Provide the (X, Y) coordinate of the cell's center where the given text is located.  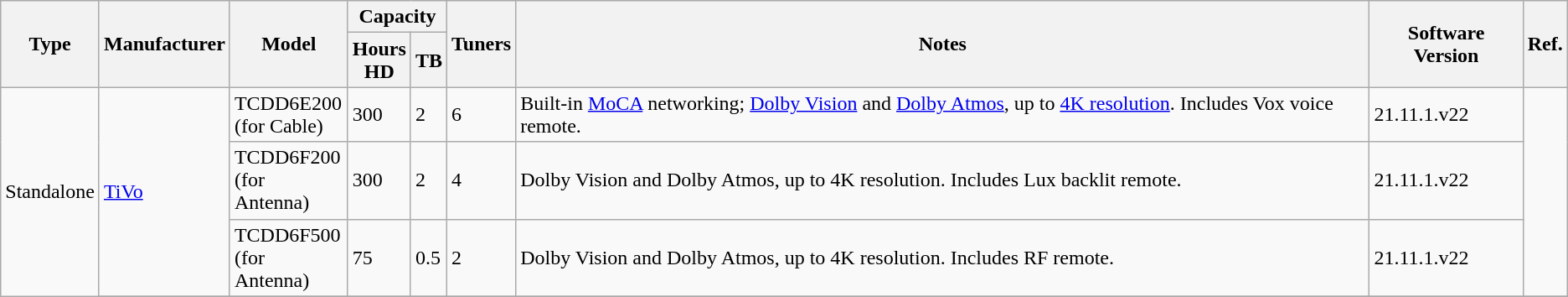
Model (288, 44)
Built-in MoCA networking; Dolby Vision and Dolby Atmos, up to 4K resolution. Includes Vox voice remote. (943, 114)
Dolby Vision and Dolby Atmos, up to 4K resolution. Includes RF remote. (943, 258)
Ref. (1545, 44)
Software Version (1446, 44)
TiVo (164, 191)
Dolby Vision and Dolby Atmos, up to 4K resolution. Includes Lux backlit remote. (943, 180)
TCDD6E200(for Cable) (288, 114)
Tuners (481, 44)
TB (429, 60)
6 (481, 114)
Standalone (50, 191)
4 (481, 180)
Notes (943, 44)
TCDD6F200(for Antenna) (288, 180)
TCDD6F500(for Antenna) (288, 258)
Manufacturer (164, 44)
Type (50, 44)
75 (379, 258)
HoursHD (379, 60)
0.5 (429, 258)
Capacity (397, 17)
